Search for the cell housing the specified text and yield its [X, Y] center coordinate. 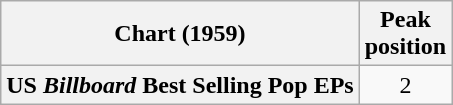
2 [405, 85]
Peakposition [405, 34]
US Billboard Best Selling Pop EPs [180, 85]
Chart (1959) [180, 34]
